For the text-containing cell, return its midpoint in [X, Y] coordinate format. 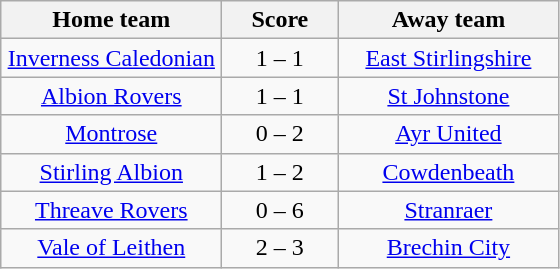
Ayr United [448, 134]
Stirling Albion [112, 172]
Montrose [112, 134]
Score [280, 20]
0 – 2 [280, 134]
Inverness Caledonian [112, 58]
Vale of Leithen [112, 248]
0 – 6 [280, 210]
1 – 2 [280, 172]
Cowdenbeath [448, 172]
East Stirlingshire [448, 58]
St Johnstone [448, 96]
Albion Rovers [112, 96]
Home team [112, 20]
Away team [448, 20]
Stranraer [448, 210]
Brechin City [448, 248]
Threave Rovers [112, 210]
2 – 3 [280, 248]
